Identify which cell holds the provided text, then report its [x, y] central coordinate. 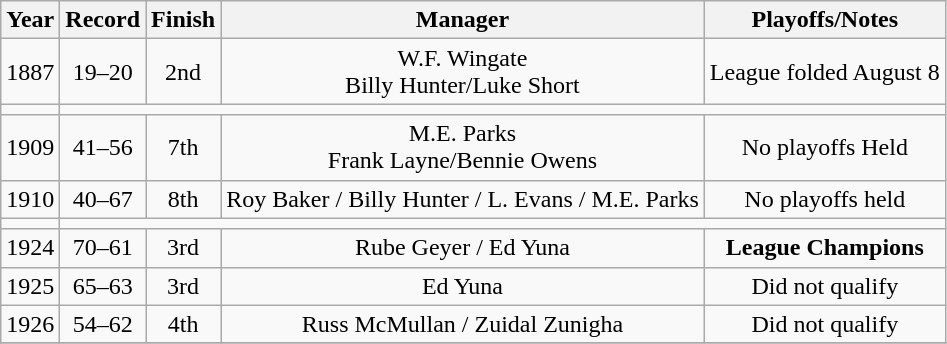
19–20 [103, 72]
40–67 [103, 199]
70–61 [103, 248]
1926 [30, 324]
Rube Geyer / Ed Yuna [463, 248]
8th [184, 199]
54–62 [103, 324]
Record [103, 20]
No playoffs Held [824, 148]
Roy Baker / Billy Hunter / L. Evans / M.E. Parks [463, 199]
League Champions [824, 248]
Ed Yuna [463, 286]
Russ McMullan / Zuidal Zunigha [463, 324]
65–63 [103, 286]
M.E. ParksFrank Layne/Bennie Owens [463, 148]
W.F. WingateBilly Hunter/Luke Short [463, 72]
1910 [30, 199]
2nd [184, 72]
No playoffs held [824, 199]
Manager [463, 20]
7th [184, 148]
1924 [30, 248]
1909 [30, 148]
4th [184, 324]
1887 [30, 72]
Finish [184, 20]
Year [30, 20]
League folded August 8 [824, 72]
41–56 [103, 148]
1925 [30, 286]
Playoffs/Notes [824, 20]
